Return (X, Y) of the center of cell containing provided text 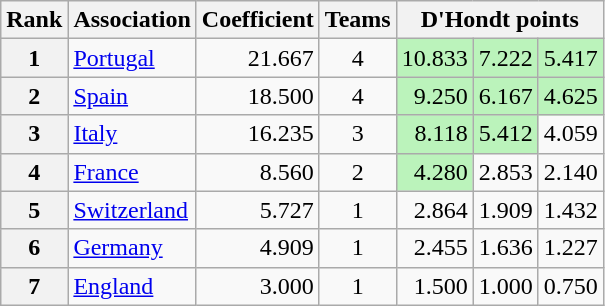
1.500 (434, 286)
5.417 (570, 58)
7 (34, 286)
Switzerland (132, 210)
4.909 (258, 248)
5.412 (506, 134)
2.864 (434, 210)
5 (34, 210)
4.625 (570, 96)
2.455 (434, 248)
Association (132, 20)
6 (34, 248)
10.833 (434, 58)
6.167 (506, 96)
16.235 (258, 134)
1.000 (506, 286)
7.222 (506, 58)
France (132, 172)
9.250 (434, 96)
1.432 (570, 210)
Portugal (132, 58)
Germany (132, 248)
England (132, 286)
Spain (132, 96)
Coefficient (258, 20)
3.000 (258, 286)
2.140 (570, 172)
18.500 (258, 96)
4.059 (570, 134)
4.280 (434, 172)
Italy (132, 134)
5.727 (258, 210)
D'Hondt points (500, 20)
8.560 (258, 172)
21.667 (258, 58)
1.227 (570, 248)
0.750 (570, 286)
Rank (34, 20)
1.636 (506, 248)
Teams (358, 20)
8.118 (434, 134)
2.853 (506, 172)
1.909 (506, 210)
